Provide the (X, Y) coordinate of the cell's center where the given text is located.  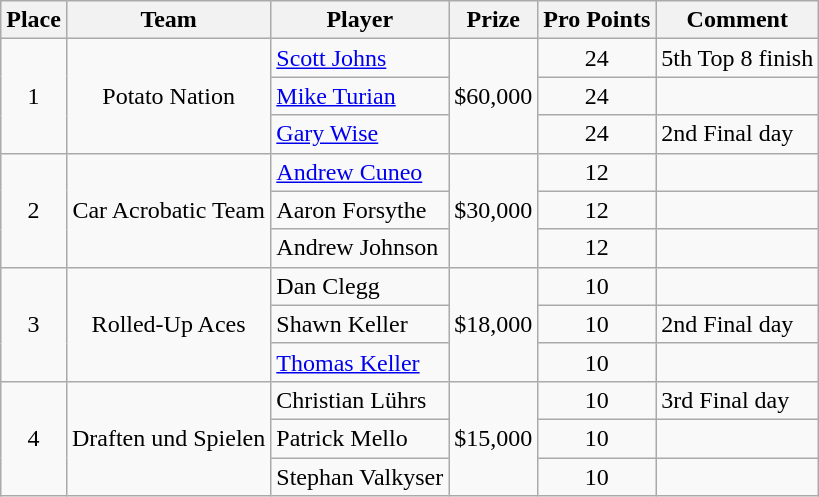
Gary Wise (360, 134)
Team (168, 20)
Potato Nation (168, 96)
$30,000 (494, 210)
$60,000 (494, 96)
Andrew Johnson (360, 248)
1 (34, 96)
Thomas Keller (360, 362)
Shawn Keller (360, 324)
$15,000 (494, 438)
Car Acrobatic Team (168, 210)
Pro Points (597, 20)
Andrew Cuneo (360, 172)
Scott Johns (360, 58)
Place (34, 20)
Draften und Spielen (168, 438)
Aaron Forsythe (360, 210)
4 (34, 438)
Christian Lührs (360, 400)
Rolled-Up Aces (168, 324)
Stephan Valkyser (360, 477)
5th Top 8 finish (738, 58)
Player (360, 20)
2 (34, 210)
3rd Final day (738, 400)
Prize (494, 20)
Dan Clegg (360, 286)
Comment (738, 20)
Patrick Mello (360, 438)
3 (34, 324)
Mike Turian (360, 96)
$18,000 (494, 324)
